Find where the given text appears and provide that cell's center as [x, y] coordinate. 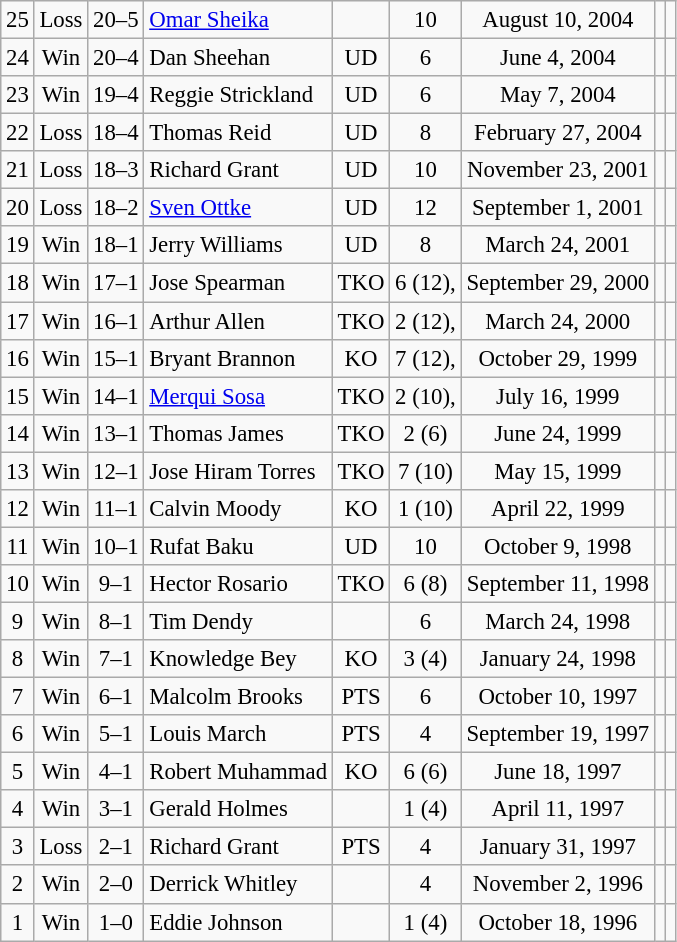
19–4 [116, 95]
2–1 [116, 847]
March 24, 1998 [558, 621]
Bryant Brannon [238, 358]
July 16, 1999 [558, 396]
20–5 [116, 20]
18–4 [116, 133]
7 (10) [426, 471]
Derrick Whitley [238, 885]
19 [18, 245]
Arthur Allen [238, 321]
Thomas Reid [238, 133]
Rufat Baku [238, 546]
October 9, 1998 [558, 546]
5 [18, 772]
April 22, 1999 [558, 509]
25 [18, 20]
3–1 [116, 809]
6 (12), [426, 283]
May 7, 2004 [558, 95]
June 18, 1997 [558, 772]
Knowledge Bey [238, 659]
7–1 [116, 659]
9 [18, 621]
October 10, 1997 [558, 697]
20–4 [116, 58]
6 (6) [426, 772]
20 [18, 208]
18–1 [116, 245]
June 24, 1999 [558, 433]
Reggie Strickland [238, 95]
18–3 [116, 170]
March 24, 2000 [558, 321]
Louis March [238, 734]
11–1 [116, 509]
2 [18, 885]
10–1 [116, 546]
6–1 [116, 697]
Thomas James [238, 433]
13–1 [116, 433]
2–0 [116, 885]
September 11, 1998 [558, 584]
Tim Dendy [238, 621]
24 [18, 58]
18–2 [116, 208]
September 1, 2001 [558, 208]
Robert Muhammad [238, 772]
7 (12), [426, 358]
Gerald Holmes [238, 809]
1 [18, 922]
16 [18, 358]
Eddie Johnson [238, 922]
9–1 [116, 584]
12–1 [116, 471]
1–0 [116, 922]
2 (12), [426, 321]
Malcolm Brooks [238, 697]
September 19, 1997 [558, 734]
September 29, 2000 [558, 283]
March 24, 2001 [558, 245]
Merqui Sosa [238, 396]
Jose Hiram Torres [238, 471]
1 (10) [426, 509]
5–1 [116, 734]
August 10, 2004 [558, 20]
7 [18, 697]
January 24, 1998 [558, 659]
May 15, 1999 [558, 471]
October 29, 1999 [558, 358]
17 [18, 321]
2 (10), [426, 396]
14–1 [116, 396]
14 [18, 433]
April 11, 1997 [558, 809]
June 4, 2004 [558, 58]
3 [18, 847]
Jerry Williams [238, 245]
4–1 [116, 772]
February 27, 2004 [558, 133]
23 [18, 95]
3 (4) [426, 659]
11 [18, 546]
Sven Ottke [238, 208]
January 31, 1997 [558, 847]
16–1 [116, 321]
November 2, 1996 [558, 885]
8–1 [116, 621]
15 [18, 396]
Dan Sheehan [238, 58]
Hector Rosario [238, 584]
6 (8) [426, 584]
November 23, 2001 [558, 170]
18 [18, 283]
Calvin Moody [238, 509]
22 [18, 133]
21 [18, 170]
13 [18, 471]
2 (6) [426, 433]
October 18, 1996 [558, 922]
17–1 [116, 283]
Jose Spearman [238, 283]
Omar Sheika [238, 20]
15–1 [116, 358]
